Identify which cell holds the provided text, then report its (X, Y) central coordinate. 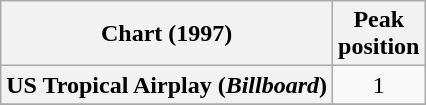
1 (379, 85)
Chart (1997) (167, 34)
US Tropical Airplay (Billboard) (167, 85)
Peakposition (379, 34)
